Search for the cell housing the specified text and yield its (X, Y) center coordinate. 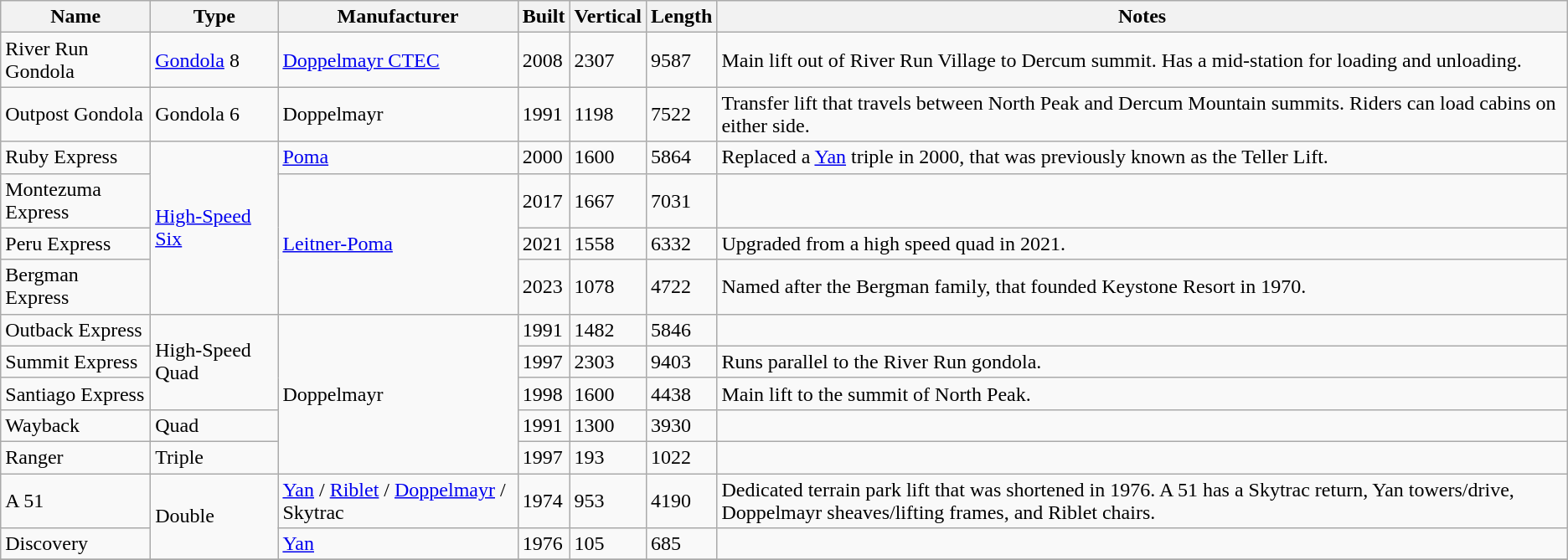
High-Speed Quad (214, 362)
Leitner-Poma (398, 244)
Gondola 8 (214, 60)
105 (608, 544)
6332 (681, 244)
Santiago Express (75, 393)
4722 (681, 286)
1974 (544, 501)
A 51 (75, 501)
Main lift to the summit of North Peak. (1142, 393)
685 (681, 544)
Double (214, 517)
Peru Express (75, 244)
Summit Express (75, 362)
Transfer lift that travels between North Peak and Dercum Mountain summits. Riders can load cabins on either side. (1142, 114)
Ruby Express (75, 157)
Triple (214, 457)
Wayback (75, 425)
1022 (681, 457)
1998 (544, 393)
193 (608, 457)
2303 (608, 362)
Poma (398, 157)
Outpost Gondola (75, 114)
4190 (681, 501)
1976 (544, 544)
Manufacturer (398, 17)
1078 (608, 286)
2021 (544, 244)
953 (608, 501)
7522 (681, 114)
Yan / Riblet / Doppelmayr / Skytrac (398, 501)
1482 (608, 330)
9403 (681, 362)
Length (681, 17)
1198 (608, 114)
Replaced a Yan triple in 2000, that was previously known as the Teller Lift. (1142, 157)
Montezuma Express (75, 201)
1558 (608, 244)
9587 (681, 60)
4438 (681, 393)
Doppelmayr CTEC (398, 60)
5846 (681, 330)
Outback Express (75, 330)
Runs parallel to the River Run gondola. (1142, 362)
3930 (681, 425)
Yan (398, 544)
River Run Gondola (75, 60)
2017 (544, 201)
2008 (544, 60)
Bergman Express (75, 286)
Notes (1142, 17)
Vertical (608, 17)
7031 (681, 201)
Main lift out of River Run Village to Dercum summit. Has a mid-station for loading and unloading. (1142, 60)
Quad (214, 425)
Discovery (75, 544)
2000 (544, 157)
Gondola 6 (214, 114)
Type (214, 17)
High-Speed Six (214, 228)
Named after the Bergman family, that founded Keystone Resort in 1970. (1142, 286)
Ranger (75, 457)
Name (75, 17)
Upgraded from a high speed quad in 2021. (1142, 244)
1300 (608, 425)
5864 (681, 157)
2023 (544, 286)
1667 (608, 201)
2307 (608, 60)
Built (544, 17)
